Determine the (x, y) coordinate at the center of the cell enclosing the given text.  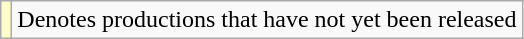
Denotes productions that have not yet been released (267, 20)
